From the cell containing the given text, extract its center point as [X, Y] coordinate. 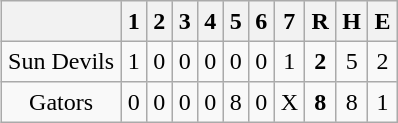
H [352, 21]
E [383, 21]
Gators [61, 102]
R [320, 21]
X [290, 102]
3 [185, 21]
4 [210, 21]
6 [261, 21]
7 [290, 21]
Sun Devils [61, 61]
